Identify which cell holds the provided text, then report its (X, Y) central coordinate. 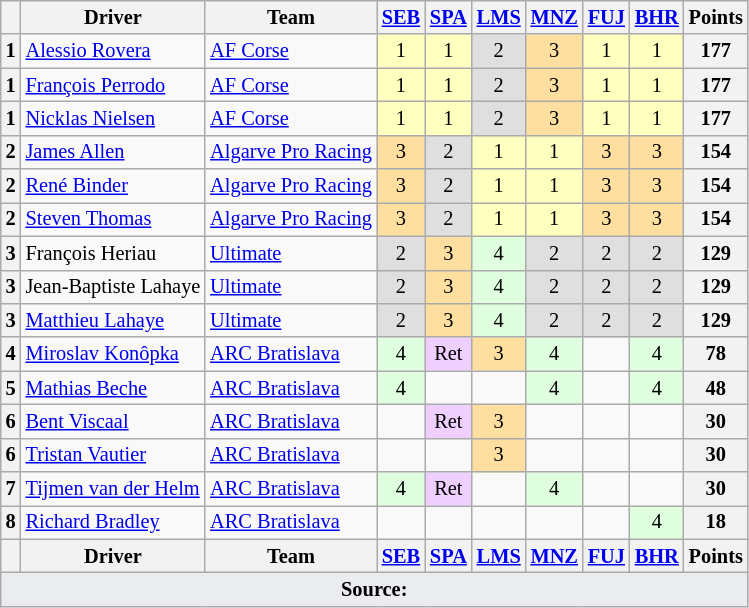
Bent Viscaal (114, 421)
5 (11, 388)
René Binder (114, 186)
8 (11, 522)
Jean-Baptiste Lahaye (114, 287)
Steven Thomas (114, 219)
7 (11, 489)
James Allen (114, 152)
48 (716, 388)
Matthieu Lahaye (114, 320)
Tristan Vautier (114, 455)
18 (716, 522)
78 (716, 354)
Mathias Beche (114, 388)
Alessio Rovera (114, 51)
François Perrodo (114, 85)
Source: (374, 589)
Tijmen van der Helm (114, 489)
Richard Bradley (114, 522)
Miroslav Konôpka (114, 354)
Nicklas Nielsen (114, 118)
François Heriau (114, 253)
